Detect which cell encompasses the target text, then output its [x, y] center coordinate. 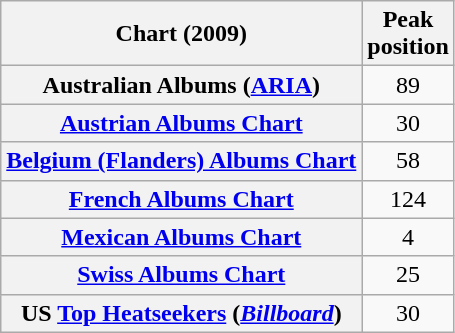
Austrian Albums Chart [182, 123]
Mexican Albums Chart [182, 237]
Peakposition [408, 34]
French Albums Chart [182, 199]
58 [408, 161]
Australian Albums (ARIA) [182, 85]
US Top Heatseekers (Billboard) [182, 313]
25 [408, 275]
Belgium (Flanders) Albums Chart [182, 161]
89 [408, 85]
4 [408, 237]
Swiss Albums Chart [182, 275]
Chart (2009) [182, 34]
124 [408, 199]
